Output the (x, y) coordinate of the center of the cell containing the given text.  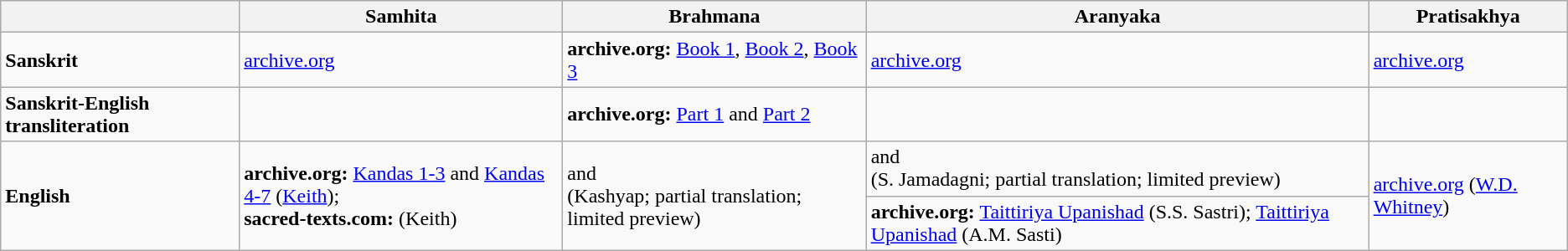
Aranyaka (1117, 17)
and (S. Jamadagni; partial translation; limited preview) (1117, 169)
Brahmana (714, 17)
archive.org: Part 1 and Part 2 (714, 114)
archive.org (W.D. Whitney) (1467, 196)
archive.org: Book 1, Book 2, Book 3 (714, 60)
archive.org: Kandas 1-3 and Kandas 4-7 (Keith);sacred-texts.com: (Keith) (401, 196)
Samhita (401, 17)
Pratisakhya (1467, 17)
Sanskrit (121, 60)
and (Kashyap; partial translation; limited preview) (714, 196)
English (121, 196)
Sanskrit-English transliteration (121, 114)
archive.org: Taittiriya Upanishad (S.S. Sastri); Taittiriya Upanishad (A.M. Sasti) (1117, 223)
